Capture the cell that displays the provided text and extract its [X, Y] central coordinate. 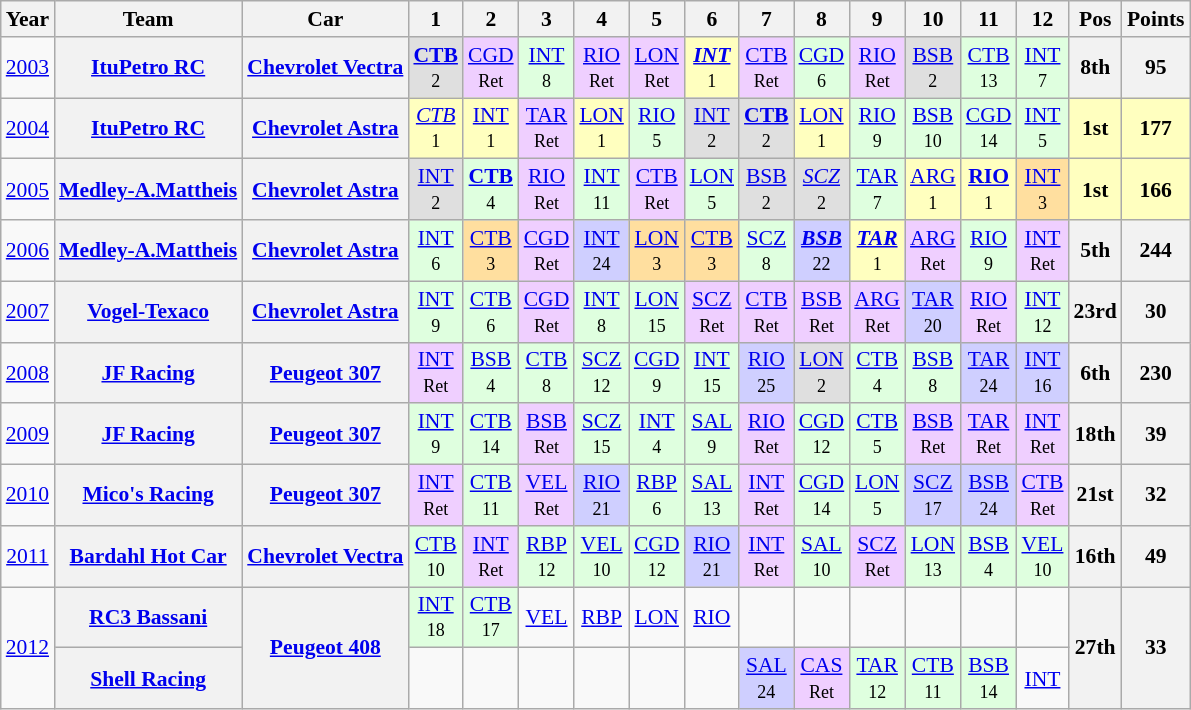
21st [1096, 496]
39 [1156, 434]
RBP6 [657, 496]
2006 [28, 250]
SAL10 [822, 556]
32 [1156, 496]
INT7 [1042, 68]
CTB1 [436, 128]
2004 [28, 128]
2011 [28, 556]
12 [1042, 19]
166 [1156, 190]
LON15 [657, 312]
2007 [28, 312]
TAR12 [877, 678]
244 [1156, 250]
1 [436, 19]
BSB14 [989, 678]
5 [657, 19]
RC3 Bassani [148, 618]
CTB5 [877, 434]
6 [712, 19]
RBP12 [547, 556]
CTB13 [989, 68]
CASRet [822, 678]
2005 [28, 190]
RIO25 [766, 372]
INT3 [1042, 190]
INT18 [436, 618]
TAR1 [877, 250]
SCZ2 [822, 190]
INT24 [601, 250]
CTB14 [491, 434]
BSB24 [989, 496]
INT6 [436, 250]
95 [1156, 68]
TAR20 [933, 312]
Year [28, 19]
LON2 [822, 372]
CTB6 [491, 312]
2009 [28, 434]
INT11 [601, 190]
SCZ17 [933, 496]
Points [1156, 19]
2 [491, 19]
Bardahl Hot Car [148, 556]
TAR24 [989, 372]
ARG1 [933, 190]
33 [1156, 648]
SAL9 [712, 434]
LONRet [657, 68]
INT4 [657, 434]
RIO5 [657, 128]
Shell Racing [148, 678]
SCZ15 [601, 434]
VELRet [547, 496]
5th [1096, 250]
4 [601, 19]
8 [822, 19]
Mico's Racing [148, 496]
TAR7 [877, 190]
2008 [28, 372]
2010 [28, 496]
SAL24 [766, 678]
RIO [712, 618]
INT15 [712, 372]
2003 [28, 68]
INT12 [1042, 312]
6th [1096, 372]
INT16 [1042, 372]
7 [766, 19]
16th [1096, 556]
9 [877, 19]
BSB22 [822, 250]
CGD6 [822, 68]
LON3 [657, 250]
18th [1096, 434]
2012 [28, 648]
Pos [1096, 19]
BSB10 [933, 128]
SCZ12 [601, 372]
Team [148, 19]
CTB10 [436, 556]
Car [325, 19]
INT5 [1042, 128]
LON13 [933, 556]
10 [933, 19]
30 [1156, 312]
INT [1042, 678]
BSB8 [933, 372]
RIO1 [989, 190]
Peugeot 408 [325, 648]
SCZ8 [766, 250]
3 [547, 19]
CTB8 [547, 372]
SAL13 [712, 496]
CGD9 [657, 372]
Vogel-Texaco [148, 312]
230 [1156, 372]
23rd [1096, 312]
177 [1156, 128]
8th [1096, 68]
49 [1156, 556]
11 [989, 19]
27th [1096, 648]
RBP [601, 618]
LON [657, 618]
VEL [547, 618]
CTB17 [491, 618]
